Capture the cell that displays the provided text and extract its (x, y) central coordinate. 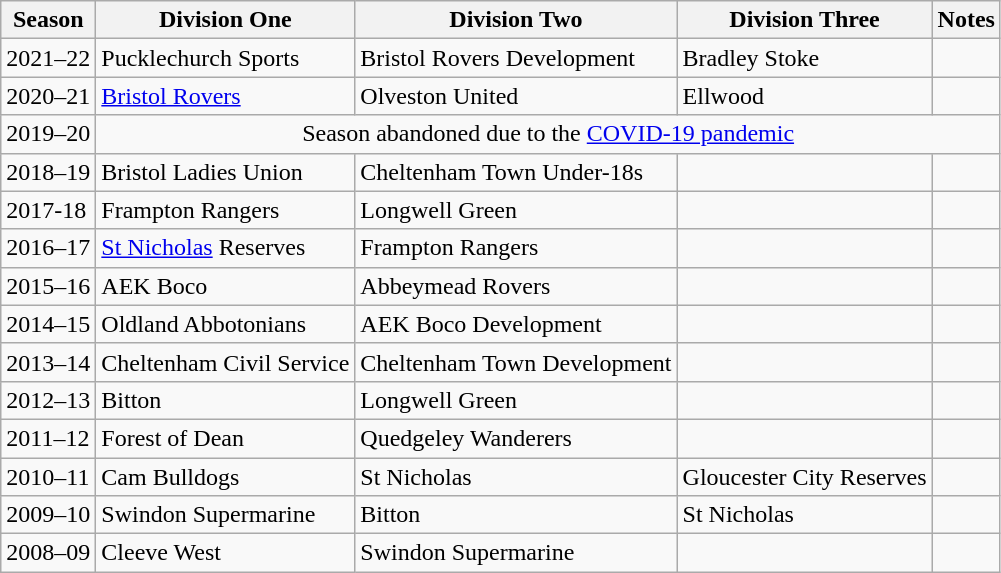
2015–16 (48, 286)
Division One (226, 20)
2013–14 (48, 362)
AEK Boco Development (516, 324)
Bristol Ladies Union (226, 172)
2020–21 (48, 96)
Gloucester City Reserves (804, 477)
Bristol Rovers (226, 96)
Cheltenham Town Development (516, 362)
Cleeve West (226, 553)
Bristol Rovers Development (516, 58)
St Nicholas Reserves (226, 248)
Division Three (804, 20)
2017-18 (48, 210)
Season abandoned due to the COVID-19 pandemic (548, 134)
Notes (966, 20)
2008–09 (48, 553)
2012–13 (48, 400)
Olveston United (516, 96)
Cam Bulldogs (226, 477)
Oldland Abbotonians (226, 324)
2018–19 (48, 172)
Bradley Stoke (804, 58)
Cheltenham Town Under-18s (516, 172)
2011–12 (48, 438)
Abbeymead Rovers (516, 286)
2010–11 (48, 477)
Cheltenham Civil Service (226, 362)
2014–15 (48, 324)
Quedgeley Wanderers (516, 438)
2021–22 (48, 58)
Forest of Dean (226, 438)
2016–17 (48, 248)
AEK Boco (226, 286)
Division Two (516, 20)
2009–10 (48, 515)
Ellwood (804, 96)
2019–20 (48, 134)
Pucklechurch Sports (226, 58)
Season (48, 20)
